Detect which cell encompasses the target text, then output its (X, Y) center coordinate. 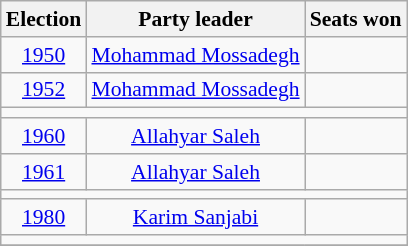
1952 (44, 90)
Election (44, 19)
1950 (44, 55)
Seats won (356, 19)
Party leader (195, 19)
1980 (44, 218)
1961 (44, 172)
Karim Sanjabi (195, 218)
1960 (44, 136)
